Return the [X, Y] coordinate for the center point of the cell that contains the specified text.  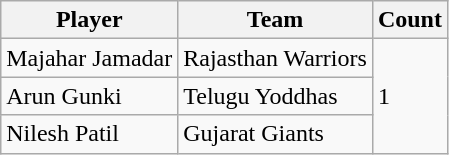
Arun Gunki [90, 96]
Player [90, 20]
Team [276, 20]
Gujarat Giants [276, 134]
Majahar Jamadar [90, 58]
1 [410, 96]
Count [410, 20]
Nilesh Patil [90, 134]
Rajasthan Warriors [276, 58]
Telugu Yoddhas [276, 96]
